Detect which cell encompasses the target text, then output its (x, y) center coordinate. 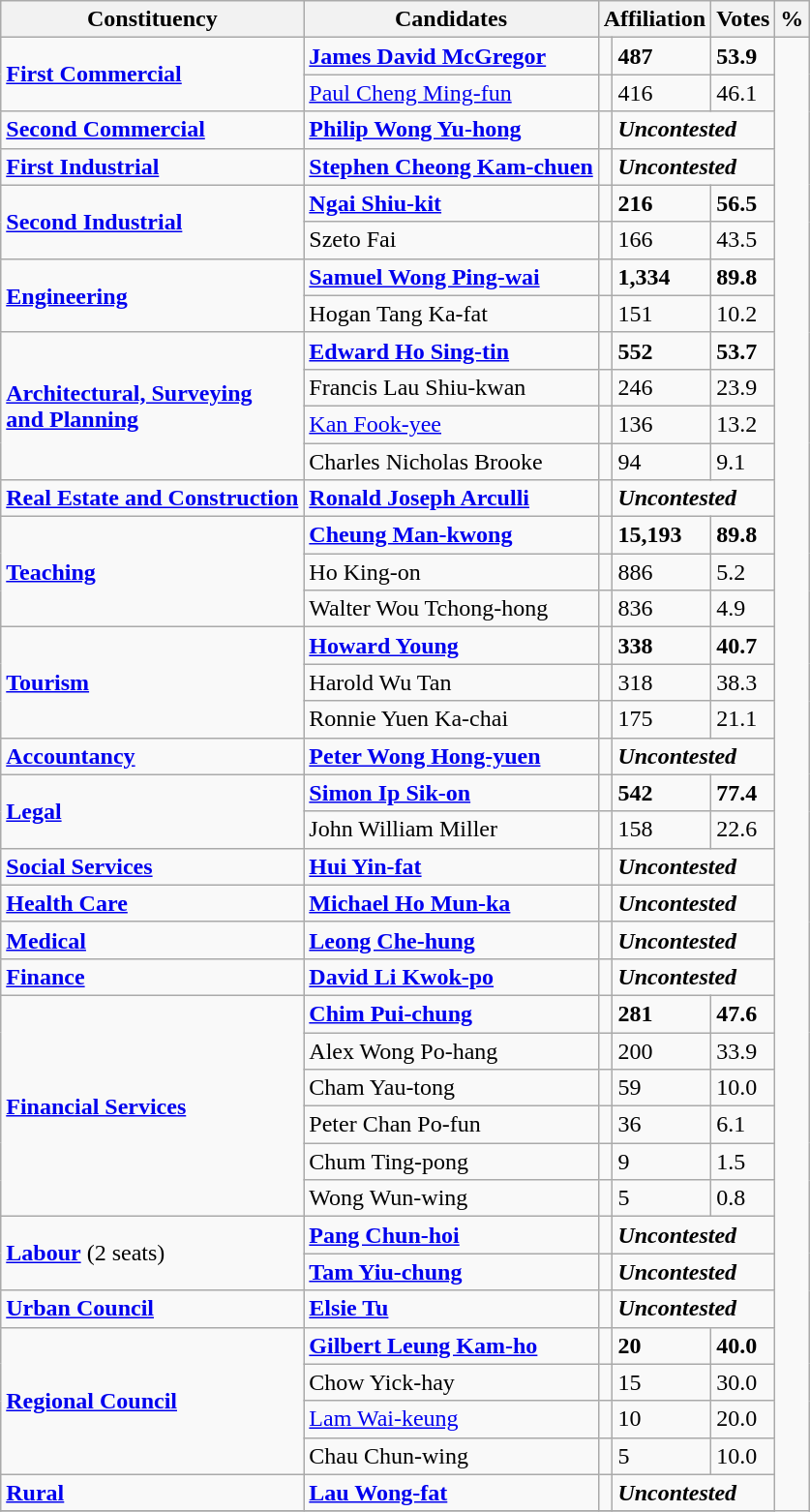
30.0 (743, 1382)
Social Services (153, 866)
Constituency (153, 19)
36 (662, 1125)
Michael Ho Mun-ka (451, 903)
0.8 (743, 1198)
Health Care (153, 903)
Ronnie Yuen Ka-chai (451, 719)
Edward Ho Sing-tin (451, 350)
158 (662, 830)
Simon Ip Sik-on (451, 793)
Ngai Shiu-kit (451, 203)
43.5 (743, 240)
13.2 (743, 424)
20.0 (743, 1419)
40.0 (743, 1346)
Peter Chan Po-fun (451, 1125)
5.2 (743, 572)
Cham Yau-tong (451, 1088)
Lau Wong-fat (451, 1493)
Chau Chun-wing (451, 1456)
Second Industrial (153, 222)
6.1 (743, 1125)
Ronald Joseph Arculli (451, 499)
Financial Services (153, 1105)
Stephen Cheong Kam-chuen (451, 166)
59 (662, 1088)
10.2 (743, 314)
Chim Pui-chung (451, 1013)
Gilbert Leung Kam-ho (451, 1346)
416 (662, 93)
Second Commercial (153, 130)
Real Estate and Construction (153, 499)
Szeto Fai (451, 240)
Lam Wai-keung (451, 1419)
Leong Che-hung (451, 940)
Chum Ting-pong (451, 1162)
1,334 (662, 277)
40.7 (743, 646)
56.5 (743, 203)
1.5 (743, 1162)
175 (662, 719)
318 (662, 682)
Teaching (153, 572)
21.1 (743, 719)
15 (662, 1382)
Charles Nicholas Brooke (451, 462)
Tam Yiu-chung (451, 1272)
James David McGregor (451, 56)
487 (662, 56)
Cheung Man-kwong (451, 535)
77.4 (743, 793)
552 (662, 350)
Engineering (153, 295)
33.9 (743, 1050)
216 (662, 203)
Francis Lau Shiu-kwan (451, 387)
136 (662, 424)
Medical (153, 940)
Finance (153, 977)
John William Miller (451, 830)
338 (662, 646)
% (792, 19)
53.7 (743, 350)
22.6 (743, 830)
836 (662, 609)
246 (662, 387)
Wong Wun-wing (451, 1198)
10 (662, 1419)
281 (662, 1013)
94 (662, 462)
46.1 (743, 93)
Samuel Wong Ping-wai (451, 277)
47.6 (743, 1013)
Architectural, Surveyingand Planning (153, 406)
Hogan Tang Ka-fat (451, 314)
Philip Wong Yu-hong (451, 130)
Rural (153, 1493)
Candidates (451, 19)
Tourism (153, 682)
200 (662, 1050)
Hui Yin-fat (451, 866)
886 (662, 572)
Pang Chun-hoi (451, 1235)
Kan Fook-yee (451, 424)
Urban Council (153, 1309)
David Li Kwok-po (451, 977)
23.9 (743, 387)
Howard Young (451, 646)
Harold Wu Tan (451, 682)
Affiliation (654, 19)
Chow Yick-hay (451, 1382)
Walter Wou Tchong-hong (451, 609)
15,193 (662, 535)
38.3 (743, 682)
Votes (743, 19)
542 (662, 793)
First Industrial (153, 166)
166 (662, 240)
Labour (2 seats) (153, 1254)
53.9 (743, 56)
Paul Cheng Ming-fun (451, 93)
Peter Wong Hong-yuen (451, 756)
9.1 (743, 462)
Ho King-on (451, 572)
Accountancy (153, 756)
Legal (153, 811)
151 (662, 314)
First Commercial (153, 75)
20 (662, 1346)
4.9 (743, 609)
Alex Wong Po-hang (451, 1050)
Elsie Tu (451, 1309)
9 (662, 1162)
Regional Council (153, 1401)
